Output the [X, Y] coordinate of the center of the cell containing the given text.  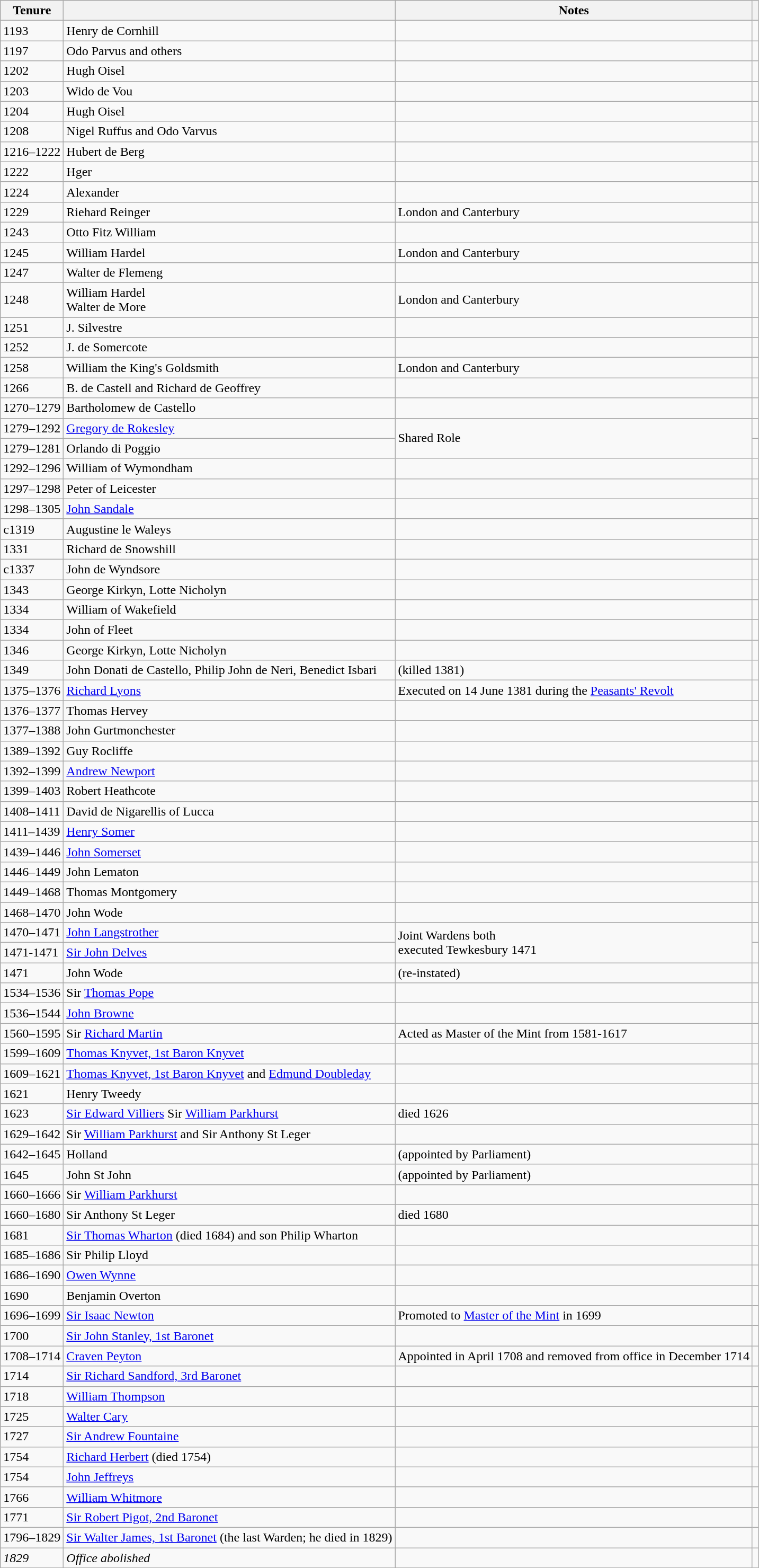
1560–1595 [32, 1033]
1796–1829 [32, 1537]
1727 [32, 1437]
1297–1298 [32, 489]
1708–1714 [32, 1356]
Peter of Leicester [229, 489]
Hger [229, 172]
1468–1470 [32, 912]
1346 [32, 650]
Sir Walter James, 1st Baronet (the last Warden; he died in 1829) [229, 1537]
Sir Robert Pigot, 2nd Baronet [229, 1517]
Thomas Knyvet, 1st Baron Knyvet and Edmund Doubleday [229, 1074]
1718 [32, 1396]
1247 [32, 273]
John Sandale [229, 509]
John Browne [229, 1013]
1375–1376 [32, 690]
1696–1699 [32, 1316]
1377–1388 [32, 731]
William the King's Goldsmith [229, 368]
1660–1666 [32, 1194]
1771 [32, 1517]
1222 [32, 172]
William Thompson [229, 1396]
Tenure [32, 11]
1399–1403 [32, 791]
(killed 1381) [574, 670]
Office abolished [229, 1557]
Walter Cary [229, 1416]
1642–1645 [32, 1154]
John de Wyndsore [229, 569]
1202 [32, 71]
1298–1305 [32, 509]
J. de Somercote [229, 348]
Promoted to Master of the Mint in 1699 [574, 1316]
1599–1609 [32, 1053]
Sir William Parkhurst and Sir Anthony St Leger [229, 1134]
1349 [32, 670]
Shared Role [574, 438]
1829 [32, 1557]
1229 [32, 212]
1392–1399 [32, 771]
Orlando di Poggio [229, 448]
John Somerset [229, 852]
1685–1686 [32, 1255]
David de Nigarellis of Lucca [229, 811]
1439–1446 [32, 852]
1343 [32, 590]
Sir Richard Martin [229, 1033]
1292–1296 [32, 468]
1204 [32, 111]
William Whitmore [229, 1497]
died 1626 [574, 1114]
1408–1411 [32, 811]
John Lematon [229, 872]
1243 [32, 232]
Sir Anthony St Leger [229, 1215]
1621 [32, 1094]
Bartholomew de Castello [229, 408]
Owen Wynne [229, 1275]
William of Wymondham [229, 468]
1193 [32, 31]
1197 [32, 51]
(re-instated) [574, 973]
Alexander [229, 192]
1660–1680 [32, 1215]
Sir Richard Sandford, 3rd Baronet [229, 1376]
Sir Thomas Wharton (died 1684) and son Philip Wharton [229, 1235]
1411–1439 [32, 831]
Executed on 14 June 1381 during the Peasants' Revolt [574, 690]
Sir Isaac Newton [229, 1316]
Guy Rocliffe [229, 751]
Sir John Delves [229, 953]
John of Fleet [229, 630]
1766 [32, 1497]
1686–1690 [32, 1275]
1629–1642 [32, 1134]
John Gurtmonchester [229, 731]
John St John [229, 1174]
1536–1544 [32, 1013]
1690 [32, 1296]
died 1680 [574, 1215]
Richard de Snowshill [229, 549]
1700 [32, 1336]
1279–1281 [32, 448]
Nigel Ruffus and Odo Varvus [229, 131]
1471 [32, 973]
Wido de Vou [229, 91]
Holland [229, 1154]
1248 [32, 300]
1681 [32, 1235]
1331 [32, 549]
1470–1471 [32, 933]
Thomas Knyvet, 1st Baron Knyvet [229, 1053]
1203 [32, 91]
Richard Herbert (died 1754) [229, 1457]
Sir Andrew Fountaine [229, 1437]
Richard Lyons [229, 690]
Riehard Reinger [229, 212]
William HardelWalter de More [229, 300]
1725 [32, 1416]
Sir William Parkhurst [229, 1194]
1714 [32, 1376]
1270–1279 [32, 408]
1534–1536 [32, 993]
Joint Wardens bothexecuted Tewkesbury 1471 [574, 943]
Sir John Stanley, 1st Baronet [229, 1336]
Sir Philip Lloyd [229, 1255]
Augustine le Waleys [229, 529]
1208 [32, 131]
1471-1471 [32, 953]
Andrew Newport [229, 771]
Robert Heathcote [229, 791]
1224 [32, 192]
Thomas Hervey [229, 711]
Benjamin Overton [229, 1296]
1251 [32, 327]
Otto Fitz William [229, 232]
1609–1621 [32, 1074]
Walter de Flemeng [229, 273]
1216–1222 [32, 152]
William of Wakefield [229, 610]
John Donati de Castello, Philip John de Neri, Benedict Isbari [229, 670]
1389–1392 [32, 751]
Henry de Cornhill [229, 31]
1376–1377 [32, 711]
c1337 [32, 569]
Henry Somer [229, 831]
John Jeffreys [229, 1477]
Appointed in April 1708 and removed from office in December 1714 [574, 1356]
Odo Parvus and others [229, 51]
1279–1292 [32, 428]
1245 [32, 253]
John Langstrother [229, 933]
1623 [32, 1114]
Sir Edward Villiers Sir William Parkhurst [229, 1114]
1645 [32, 1174]
Henry Tweedy [229, 1094]
Gregory de Rokesley [229, 428]
William Hardel [229, 253]
c1319 [32, 529]
1449–1468 [32, 892]
Craven Peyton [229, 1356]
1266 [32, 388]
Acted as Master of the Mint from 1581-1617 [574, 1033]
Hubert de Berg [229, 152]
Sir Thomas Pope [229, 993]
B. de Castell and Richard de Geoffrey [229, 388]
1252 [32, 348]
1258 [32, 368]
Thomas Montgomery [229, 892]
Notes [574, 11]
1446–1449 [32, 872]
J. Silvestre [229, 327]
